Identify which cell holds the provided text, then report its (X, Y) central coordinate. 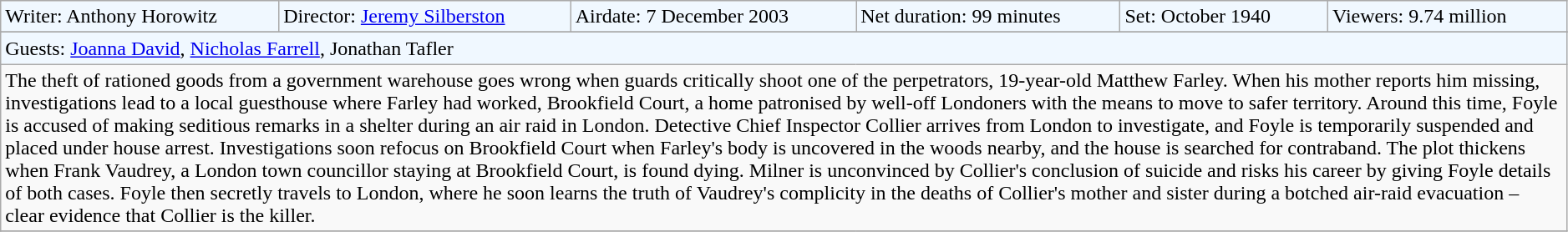
Director: Jeremy Silberston (425, 17)
Net duration: 99 minutes (988, 17)
Guests: Joanna David, Nicholas Farrell, Jonathan Tafler (784, 48)
Set: October 1940 (1225, 17)
Viewers: 9.74 million (1449, 17)
Writer: Anthony Horowitz (140, 17)
Airdate: 7 December 2003 (713, 17)
